For the text-containing cell, return its midpoint in (x, y) coordinate format. 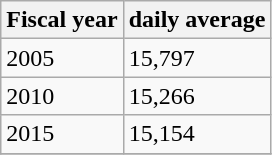
15,266 (197, 96)
2010 (62, 96)
Fiscal year (62, 20)
daily average (197, 20)
2005 (62, 58)
2015 (62, 134)
15,154 (197, 134)
15,797 (197, 58)
